From the cell containing the given text, extract its center point as (x, y) coordinate. 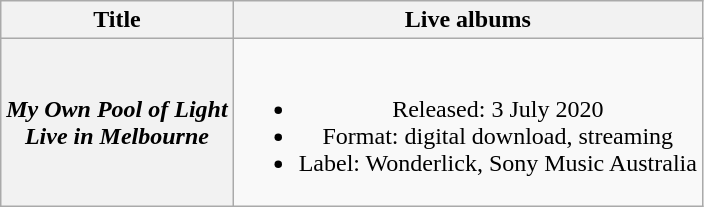
Title (117, 20)
Live albums (468, 20)
My Own Pool of Light Live in Melbourne (117, 122)
Released: 3 July 2020Format: digital download, streamingLabel: Wonderlick, Sony Music Australia (468, 122)
